Search for the cell housing the specified text and yield its (X, Y) center coordinate. 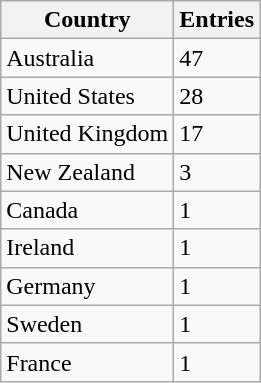
47 (217, 58)
United Kingdom (88, 134)
Sweden (88, 324)
Country (88, 20)
Entries (217, 20)
Australia (88, 58)
France (88, 362)
28 (217, 96)
New Zealand (88, 172)
Ireland (88, 248)
17 (217, 134)
Germany (88, 286)
3 (217, 172)
Canada (88, 210)
United States (88, 96)
